Capture the cell that displays the provided text and extract its [X, Y] central coordinate. 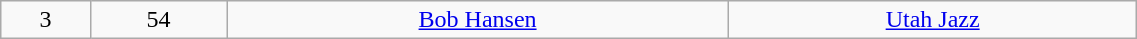
Utah Jazz [932, 20]
Bob Hansen [478, 20]
54 [158, 20]
3 [46, 20]
